Provide the (x, y) coordinate of the cell's center where the given text is located.  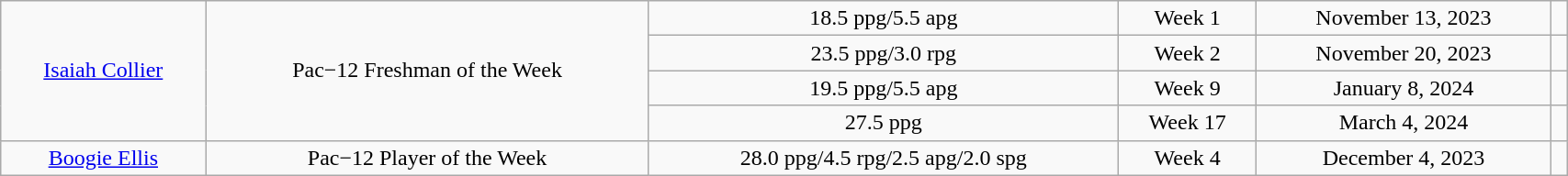
18.5 ppg/5.5 apg (884, 18)
Pac−12 Freshman of the Week (427, 71)
Boogie Ellis (103, 158)
Week 2 (1187, 53)
March 4, 2024 (1404, 123)
27.5 ppg (884, 123)
November 20, 2023 (1404, 53)
Week 9 (1187, 88)
December 4, 2023 (1404, 158)
23.5 ppg/3.0 rpg (884, 53)
28.0 ppg/4.5 rpg/2.5 apg/2.0 spg (884, 158)
Pac−12 Player of the Week (427, 158)
Week 17 (1187, 123)
Week 4 (1187, 158)
Isaiah Collier (103, 71)
January 8, 2024 (1404, 88)
Week 1 (1187, 18)
November 13, 2023 (1404, 18)
19.5 ppg/5.5 apg (884, 88)
